Return the (X, Y) coordinate for the center point of the cell that contains the specified text.  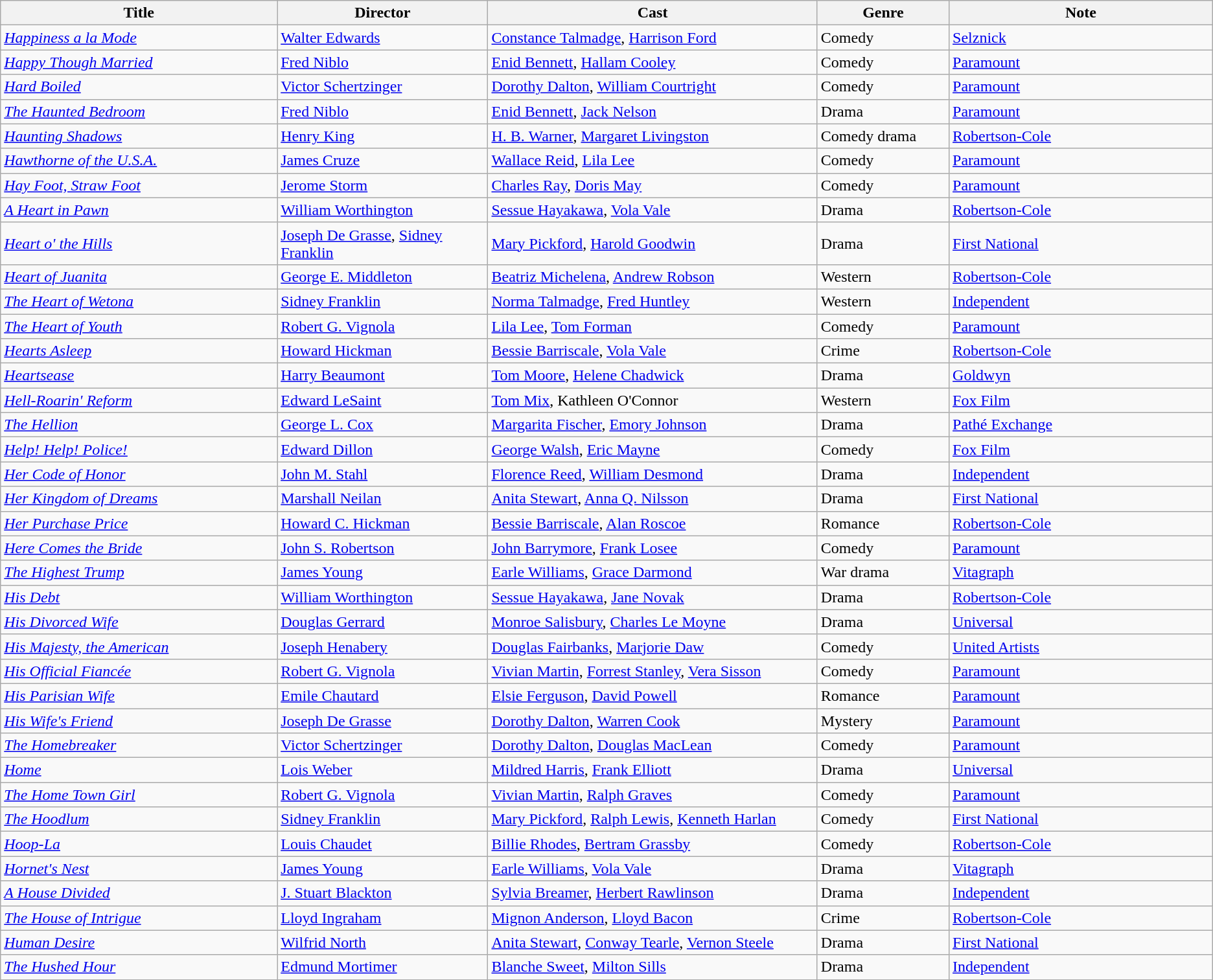
Heartsease (139, 376)
Happiness a la Mode (139, 38)
Mildred Harris, Frank Elliott (653, 770)
Monroe Salisbury, Charles Le Moyne (653, 622)
His Official Fiancée (139, 671)
Wilfrid North (382, 942)
Earle Williams, Vola Vale (653, 869)
Note (1081, 13)
His Divorced Wife (139, 622)
His Majesty, the American (139, 646)
The Hoodlum (139, 819)
Norma Talmadge, Fred Huntley (653, 301)
Mary Pickford, Ralph Lewis, Kenneth Harlan (653, 819)
Human Desire (139, 942)
Hay Foot, Straw Foot (139, 185)
John S. Robertson (382, 548)
Howard C. Hickman (382, 523)
George Walsh, Eric Mayne (653, 450)
Title (139, 13)
Her Purchase Price (139, 523)
Walter Edwards (382, 38)
His Wife's Friend (139, 721)
Cast (653, 13)
Mignon Anderson, Lloyd Bacon (653, 918)
John Barrymore, Frank Losee (653, 548)
Enid Bennett, Jack Nelson (653, 111)
Lloyd Ingraham (382, 918)
Hard Boiled (139, 87)
Her Code of Honor (139, 474)
His Debt (139, 597)
Home (139, 770)
Douglas Fairbanks, Marjorie Daw (653, 646)
Lois Weber (382, 770)
Louis Chaudet (382, 844)
Hearts Asleep (139, 351)
The Home Town Girl (139, 795)
Hornet's Nest (139, 869)
James Cruze (382, 161)
Comedy drama (883, 136)
Beatriz Michelena, Andrew Robson (653, 277)
Edward LeSaint (382, 400)
Help! Help! Police! (139, 450)
Joseph Henabery (382, 646)
Blanche Sweet, Milton Sills (653, 967)
The Hellion (139, 425)
The Haunted Bedroom (139, 111)
John M. Stahl (382, 474)
Anita Stewart, Anna Q. Nilsson (653, 499)
Constance Talmadge, Harrison Ford (653, 38)
The Hushed Hour (139, 967)
Earle Williams, Grace Darmond (653, 573)
Marshall Neilan (382, 499)
Pathé Exchange (1081, 425)
A Heart in Pawn (139, 210)
Anita Stewart, Conway Tearle, Vernon Steele (653, 942)
Sylvia Breamer, Herbert Rawlinson (653, 893)
Henry King (382, 136)
George E. Middleton (382, 277)
Dorothy Dalton, Warren Cook (653, 721)
Goldwyn (1081, 376)
A House Divided (139, 893)
Bessie Barriscale, Vola Vale (653, 351)
Hawthorne of the U.S.A. (139, 161)
The Heart of Wetona (139, 301)
H. B. Warner, Margaret Livingston (653, 136)
Dorothy Dalton, Douglas MacLean (653, 746)
Heart o' the Hills (139, 244)
The Homebreaker (139, 746)
Margarita Fischer, Emory Johnson (653, 425)
Emile Chautard (382, 696)
The Heart of Youth (139, 326)
Mystery (883, 721)
Happy Though Married (139, 62)
Howard Hickman (382, 351)
War drama (883, 573)
Elsie Ferguson, David Powell (653, 696)
Selznick (1081, 38)
Her Kingdom of Dreams (139, 499)
Vivian Martin, Ralph Graves (653, 795)
Billie Rhodes, Bertram Grassby (653, 844)
Charles Ray, Doris May (653, 185)
His Parisian Wife (139, 696)
Edmund Mortimer (382, 967)
United Artists (1081, 646)
Mary Pickford, Harold Goodwin (653, 244)
Florence Reed, William Desmond (653, 474)
The House of Intrigue (139, 918)
Dorothy Dalton, William Courtright (653, 87)
Joseph De Grasse, Sidney Franklin (382, 244)
Haunting Shadows (139, 136)
Harry Beaumont (382, 376)
Genre (883, 13)
Joseph De Grasse (382, 721)
Jerome Storm (382, 185)
Sessue Hayakawa, Vola Vale (653, 210)
Vivian Martin, Forrest Stanley, Vera Sisson (653, 671)
Wallace Reid, Lila Lee (653, 161)
George L. Cox (382, 425)
Hoop-La (139, 844)
Tom Mix, Kathleen O'Connor (653, 400)
Tom Moore, Helene Chadwick (653, 376)
The Highest Trump (139, 573)
J. Stuart Blackton (382, 893)
Bessie Barriscale, Alan Roscoe (653, 523)
Enid Bennett, Hallam Cooley (653, 62)
Lila Lee, Tom Forman (653, 326)
Here Comes the Bride (139, 548)
Douglas Gerrard (382, 622)
Director (382, 13)
Sessue Hayakawa, Jane Novak (653, 597)
Hell-Roarin' Reform (139, 400)
Edward Dillon (382, 450)
Heart of Juanita (139, 277)
